From the cell containing the given text, extract its center point as [X, Y] coordinate. 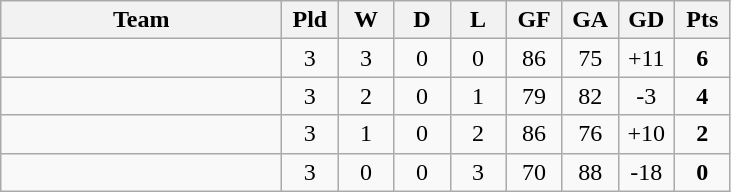
4 [702, 96]
Pld [310, 20]
79 [534, 96]
76 [590, 134]
-18 [646, 172]
88 [590, 172]
GA [590, 20]
Team [142, 20]
+10 [646, 134]
Pts [702, 20]
6 [702, 58]
70 [534, 172]
+11 [646, 58]
L [478, 20]
GF [534, 20]
D [422, 20]
75 [590, 58]
W [366, 20]
-3 [646, 96]
82 [590, 96]
GD [646, 20]
